Find where the given text appears and provide that cell's center as [X, Y] coordinate. 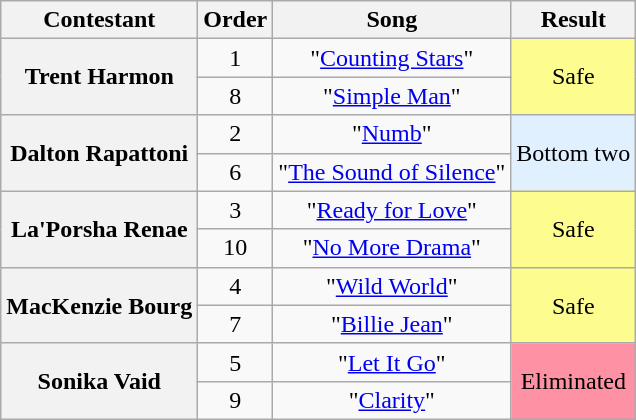
Bottom two [574, 153]
Song [392, 20]
"Counting Stars" [392, 58]
"Clarity" [392, 400]
10 [236, 248]
Trent Harmon [100, 77]
2 [236, 134]
"Simple Man" [392, 96]
4 [236, 286]
"Wild World" [392, 286]
Sonika Vaid [100, 381]
"Numb" [392, 134]
Result [574, 20]
3 [236, 210]
7 [236, 324]
"Let It Go" [392, 362]
1 [236, 58]
La'Porsha Renae [100, 229]
Order [236, 20]
"Billie Jean" [392, 324]
"Ready for Love" [392, 210]
Eliminated [574, 381]
Contestant [100, 20]
9 [236, 400]
"No More Drama" [392, 248]
5 [236, 362]
MacKenzie Bourg [100, 305]
6 [236, 172]
8 [236, 96]
Dalton Rapattoni [100, 153]
"The Sound of Silence" [392, 172]
